Provide the [X, Y] coordinate of the cell's center where the given text is located.  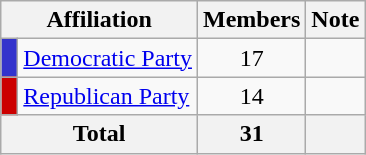
Affiliation [100, 20]
14 [251, 96]
Total [100, 134]
Note [336, 20]
Members [251, 20]
17 [251, 58]
31 [251, 134]
Democratic Party [108, 58]
Republican Party [108, 96]
